Capture the cell that displays the provided text and extract its (X, Y) central coordinate. 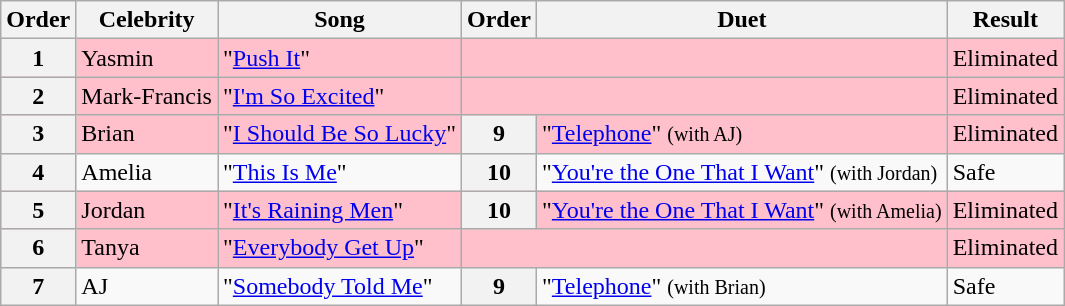
Yasmin (147, 58)
Celebrity (147, 20)
6 (38, 248)
"Telephone" (with Brian) (742, 286)
2 (38, 96)
AJ (147, 286)
"This Is Me" (340, 172)
Amelia (147, 172)
Song (340, 20)
"You're the One That I Want" (with Jordan) (742, 172)
"I'm So Excited" (340, 96)
Jordan (147, 210)
"You're the One That I Want" (with Amelia) (742, 210)
4 (38, 172)
"It's Raining Men" (340, 210)
Result (1005, 20)
"Push It" (340, 58)
"Somebody Told Me" (340, 286)
Duet (742, 20)
5 (38, 210)
3 (38, 134)
"Telephone" (with AJ) (742, 134)
Mark-Francis (147, 96)
"I Should Be So Lucky" (340, 134)
7 (38, 286)
1 (38, 58)
Tanya (147, 248)
"Everybody Get Up" (340, 248)
Brian (147, 134)
